From the cell containing the given text, extract its center point as [X, Y] coordinate. 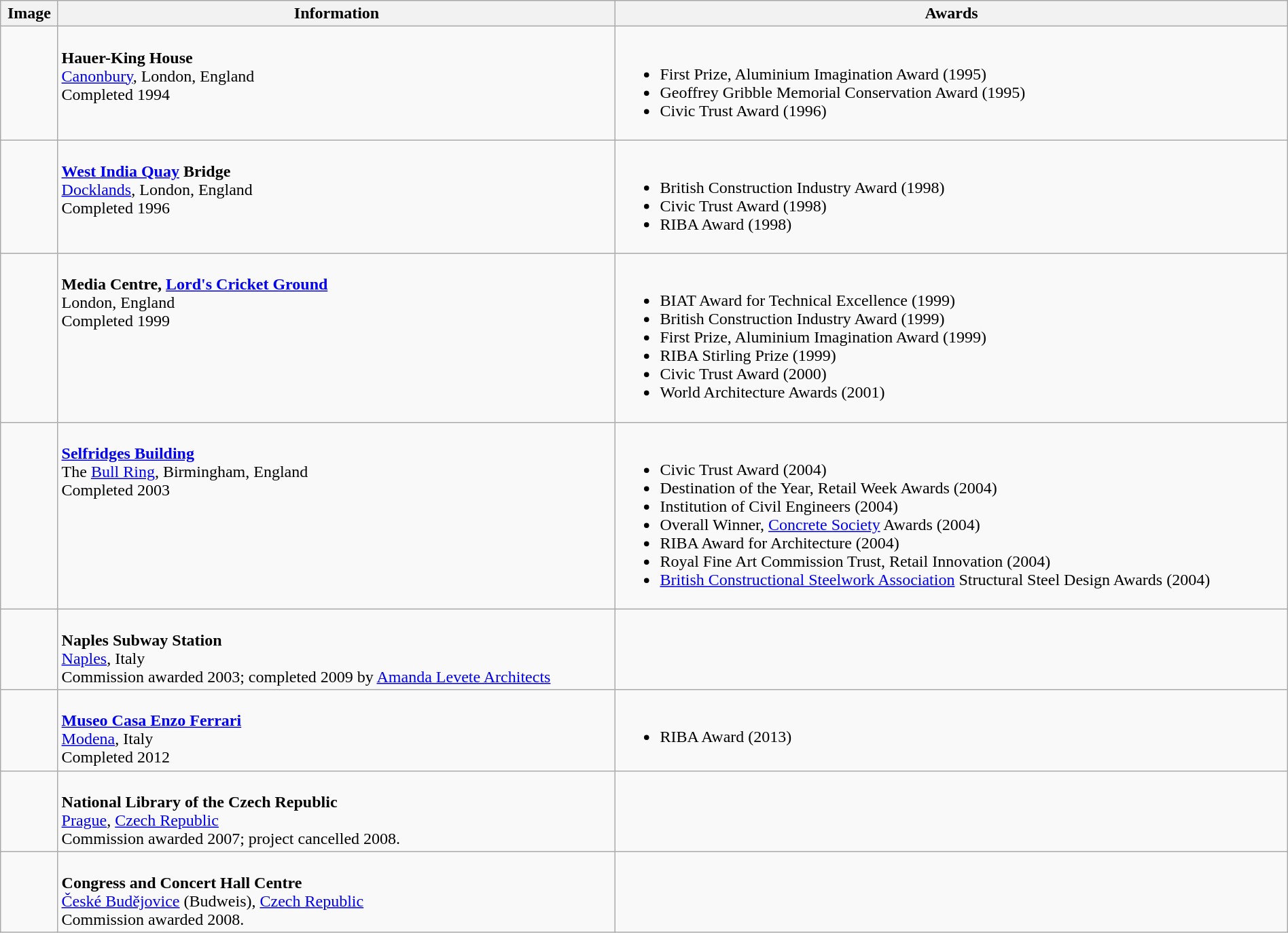
Museo Casa Enzo Ferrari Modena, Italy Completed 2012 [337, 730]
Hauer-King House Canonbury, London, England Completed 1994 [337, 83]
Awards [951, 14]
Information [337, 14]
Image [29, 14]
British Construction Industry Award (1998)Civic Trust Award (1998)RIBA Award (1998) [951, 197]
Selfridges Building The Bull Ring, Birmingham, England Completed 2003 [337, 515]
West India Quay Bridge Docklands, London, England Completed 1996 [337, 197]
Naples Subway Station Naples, Italy Commission awarded 2003; completed 2009 by Amanda Levete Architects [337, 650]
Congress and Concert Hall Centre České Budějovice (Budweis), Czech Republic Commission awarded 2008. [337, 892]
First Prize, Aluminium Imagination Award (1995)Geoffrey Gribble Memorial Conservation Award (1995)Civic Trust Award (1996) [951, 83]
Media Centre, Lord's Cricket Ground London, England Completed 1999 [337, 338]
National Library of the Czech Republic Prague, Czech Republic Commission awarded 2007; project cancelled 2008. [337, 811]
RIBA Award (2013) [951, 730]
